Pinpoint the cell where the given text exists, returning its [x, y] midpoint coordinate. 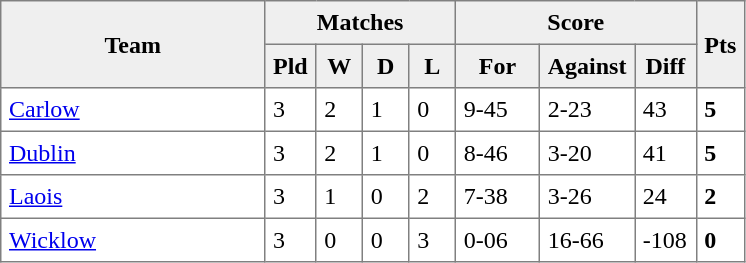
41 [666, 153]
3-20 [586, 153]
9-45 [497, 110]
24 [666, 197]
Team [133, 44]
0-06 [497, 240]
3-26 [586, 197]
Against [586, 66]
Score [576, 23]
43 [666, 110]
Pts [720, 44]
16-66 [586, 240]
-108 [666, 240]
2-23 [586, 110]
Pld [290, 66]
Laois [133, 197]
7-38 [497, 197]
Carlow [133, 110]
Wicklow [133, 240]
Dublin [133, 153]
L [432, 66]
W [339, 66]
For [497, 66]
D [385, 66]
8-46 [497, 153]
Matches [360, 23]
Diff [666, 66]
